Return the [x, y] coordinate for the center point of the cell that contains the specified text.  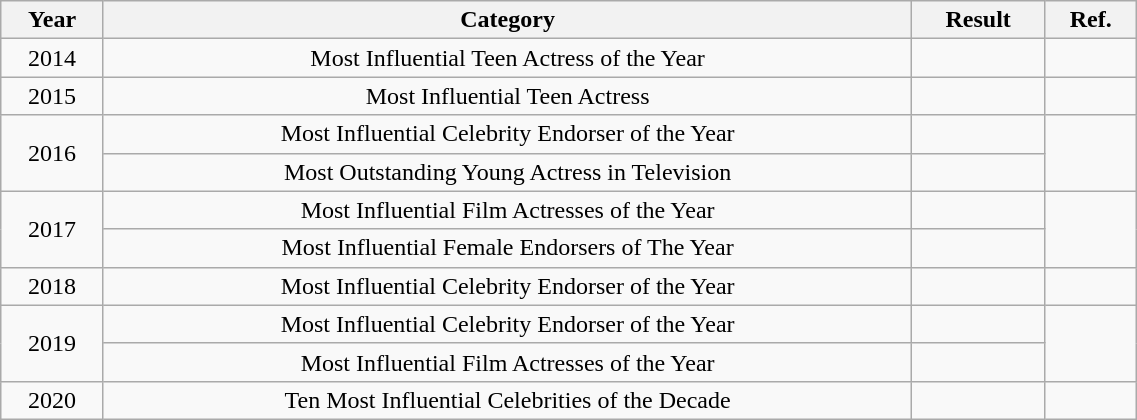
2015 [52, 96]
Most Influential Teen Actress [507, 96]
Most Influential Teen Actress of the Year [507, 58]
2019 [52, 343]
Category [507, 20]
Most Influential Female Endorsers of The Year [507, 248]
Year [52, 20]
2017 [52, 229]
Most Outstanding Young Actress in Television [507, 172]
2014 [52, 58]
Ten Most Influential Celebrities of the Decade [507, 400]
2020 [52, 400]
Result [978, 20]
2018 [52, 286]
Ref. [1091, 20]
2016 [52, 153]
